Determine the (X, Y) coordinate at the center of the cell enclosing the given text.  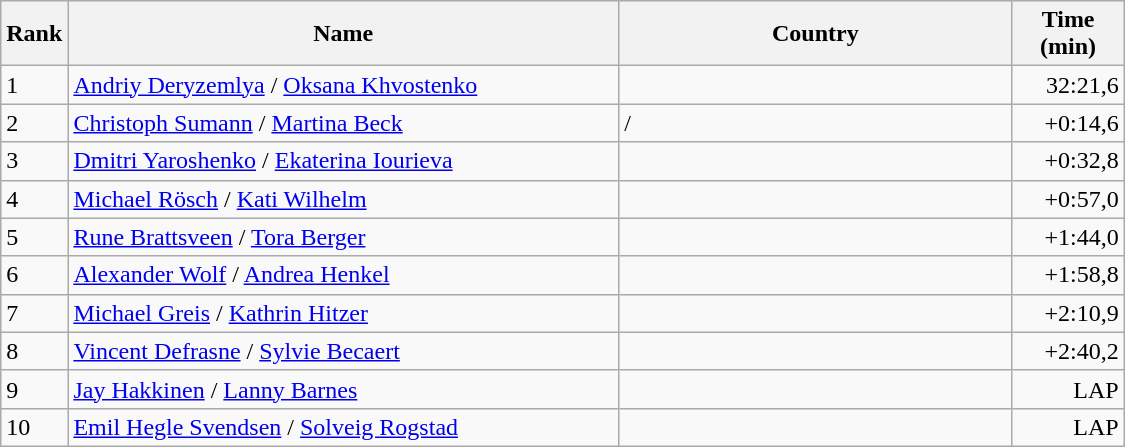
Michael Greis / Kathrin Hitzer (344, 313)
+2:40,2 (1068, 351)
Name (344, 34)
7 (34, 313)
3 (34, 161)
5 (34, 237)
+0:57,0 (1068, 199)
+0:32,8 (1068, 161)
10 (34, 427)
6 (34, 275)
Christoph Sumann / Martina Beck (344, 123)
Dmitri Yaroshenko / Ekaterina Iourieva (344, 161)
Rank (34, 34)
Jay Hakkinen / Lanny Barnes (344, 389)
2 (34, 123)
Time (min) (1068, 34)
Country (816, 34)
Michael Rösch / Kati Wilhelm (344, 199)
32:21,6 (1068, 85)
+1:58,8 (1068, 275)
4 (34, 199)
Andriy Deryzemlya / Oksana Khvostenko (344, 85)
+2:10,9 (1068, 313)
Alexander Wolf / Andrea Henkel (344, 275)
Vincent Defrasne / Sylvie Becaert (344, 351)
8 (34, 351)
Emil Hegle Svendsen / Solveig Rogstad (344, 427)
+1:44,0 (1068, 237)
+0:14,6 (1068, 123)
1 (34, 85)
9 (34, 389)
/ (816, 123)
Rune Brattsveen / Tora Berger (344, 237)
